Scan for the cell matching the given text and deliver its [x, y] coordinate at center. 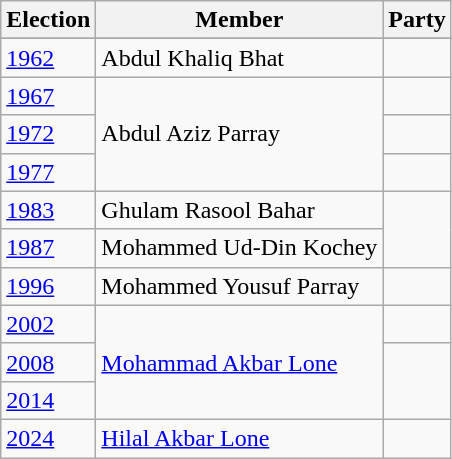
Mohammed Yousuf Parray [240, 286]
Ghulam Rasool Bahar [240, 210]
Abdul Khaliq Bhat [240, 58]
1972 [48, 134]
2014 [48, 400]
1987 [48, 248]
Election [48, 20]
Abdul Aziz Parray [240, 134]
1996 [48, 286]
1962 [48, 58]
Hilal Akbar Lone [240, 438]
1983 [48, 210]
2024 [48, 438]
1967 [48, 96]
Mohammed Ud-Din Kochey [240, 248]
2002 [48, 324]
2008 [48, 362]
1977 [48, 172]
Mohammad Akbar Lone [240, 362]
Member [240, 20]
Party [417, 20]
